Determine the (X, Y) coordinate at the center of the cell enclosing the given text.  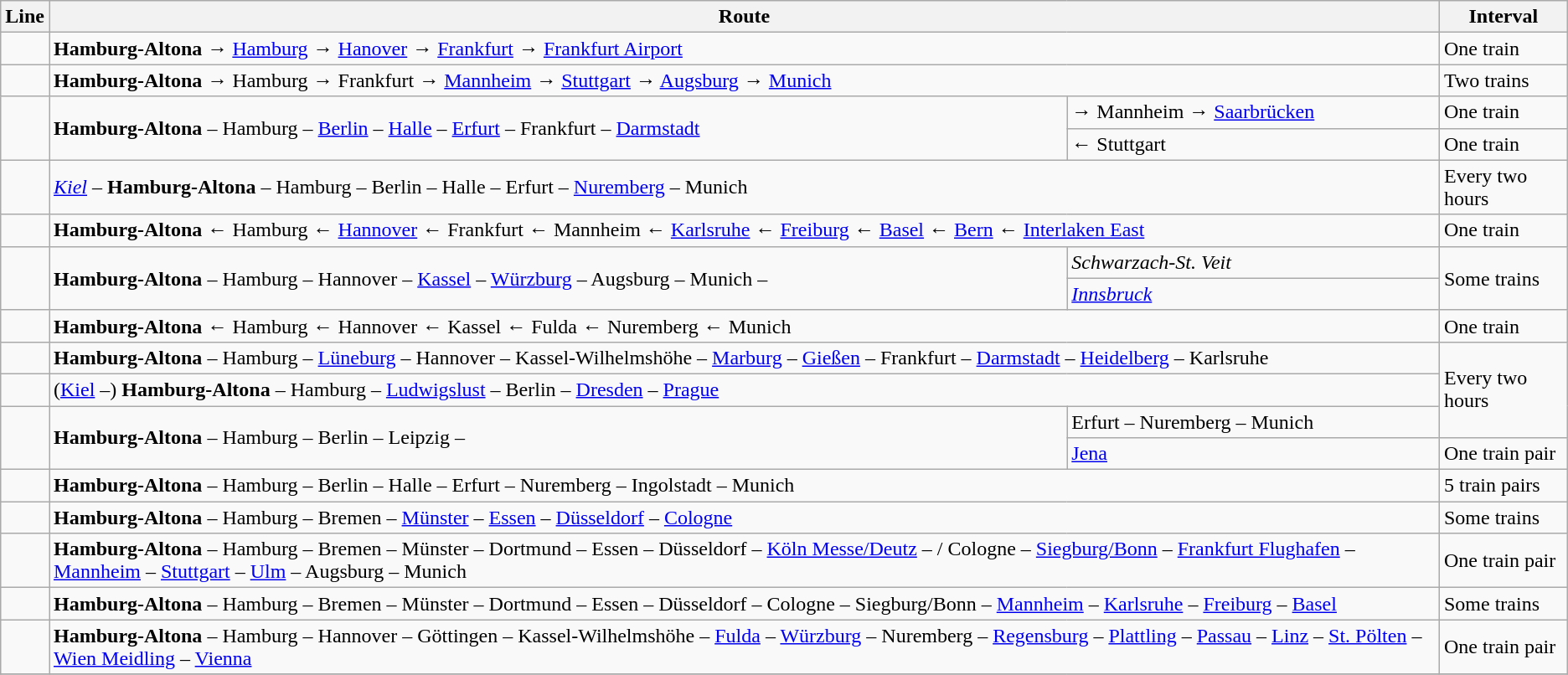
Route (744, 17)
Hamburg-Altona ← Hamburg ← Hannover ← Frankfurt ← Mannheim ← Karlsruhe ← Freiburg ← Basel ← Bern ← Interlaken East (744, 230)
Two trains (1503, 80)
Hamburg-Altona – Hamburg – Hannover – Kassel – Würzburg – Augsburg – Munich – (558, 278)
Hamburg-Altona – Hamburg – Berlin – Leipzig – (558, 437)
Hamburg-Altona – Hamburg – Bremen – Münster – Dortmund – Essen – Düsseldorf – Cologne – Siegburg/Bonn – Mannheim – Karlsruhe – Freiburg – Basel (744, 604)
Hamburg-Altona – Hamburg – Berlin – Halle – Erfurt – Frankfurt – Darmstadt (558, 128)
Hamburg-Altona – Hamburg – Berlin – Halle – Erfurt – Nuremberg – Ingolstadt – Munich (744, 486)
→ Mannheim → Saarbrücken (1253, 112)
Hamburg-Altona ← Hamburg ← Hannover ← Kassel ← Fulda ← Nuremberg ← Munich (744, 326)
Schwarzach-St. Veit (1253, 262)
← Stuttgart (1253, 144)
(Kiel –) Hamburg-Altona – Hamburg – Ludwigslust – Berlin – Dresden – Prague (744, 389)
Hamburg-Altona → Hamburg → Frankfurt → Mannheim → Stuttgart → Augsburg → Munich (744, 80)
Kiel – Hamburg-Altona – Hamburg – Berlin – Halle – Erfurt – Nuremberg – Munich (744, 188)
Interval (1503, 17)
5 train pairs (1503, 486)
Jena (1253, 454)
Hamburg-Altona – Hamburg – Lüneburg – Hannover – Kassel-Wilhelmshöhe – Marburg – Gießen – Frankfurt – Darmstadt – Heidelberg – Karlsruhe (744, 358)
Erfurt – Nuremberg – Munich (1253, 421)
Hamburg-Altona – Hamburg – Bremen – Münster – Essen – Düsseldorf – Cologne (744, 518)
Hamburg-Altona → Hamburg → Hanover → Frankfurt → Frankfurt Airport (744, 49)
Line (25, 17)
Innsbruck (1253, 294)
